Pinpoint the cell where the given text exists, returning its (x, y) midpoint coordinate. 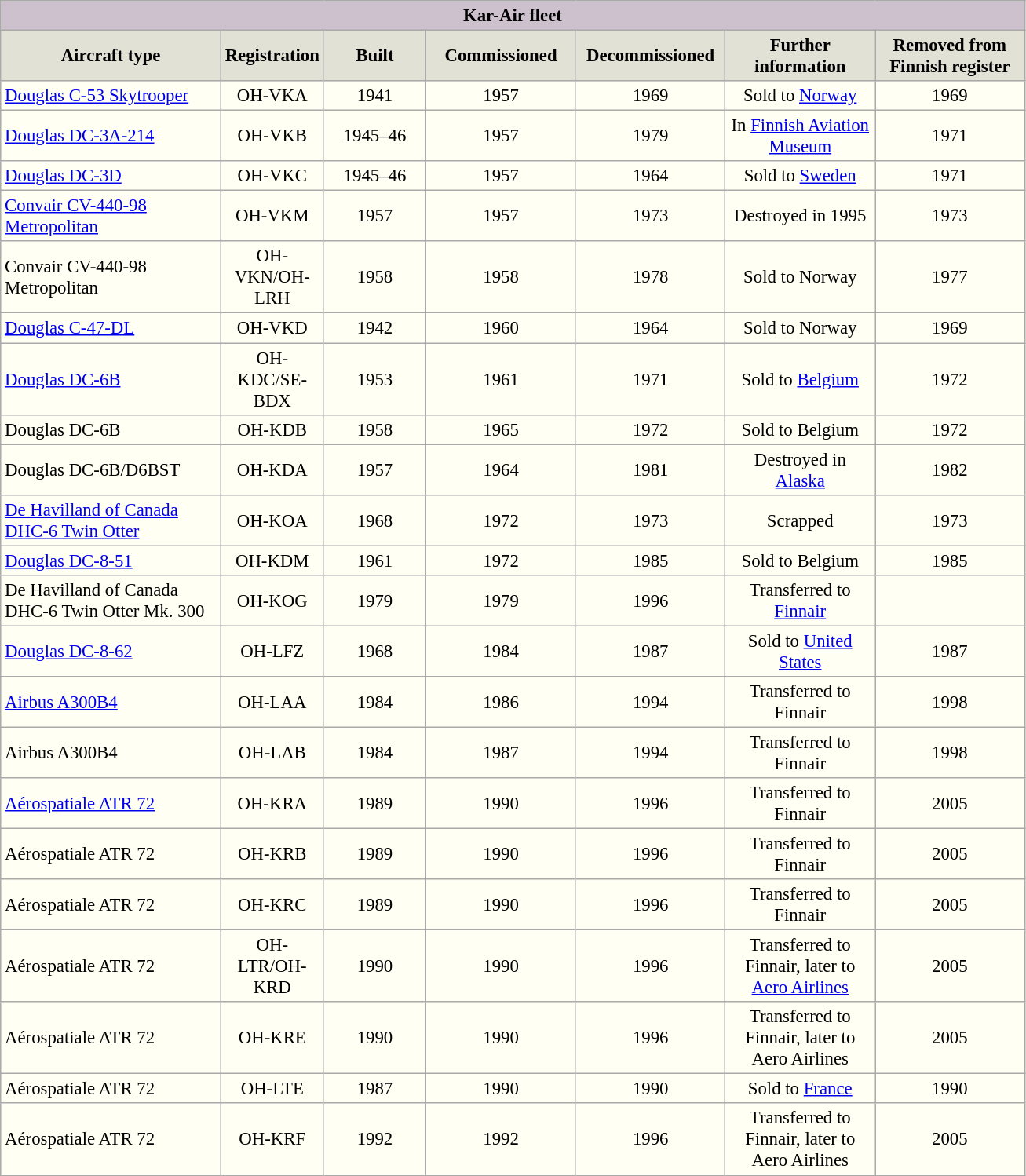
OH-LFZ (272, 652)
OH-VKD (272, 328)
Destroyed in 1995 (801, 217)
OH-KRB (272, 854)
OH-KRE (272, 1038)
OH-VKB (272, 137)
Douglas DC-8-51 (111, 561)
OH-KRF (272, 1140)
Sold to France (801, 1089)
In Finnish Aviation Museum (801, 137)
OH-LAA (272, 702)
Decommissioned (650, 57)
Douglas DC-3D (111, 176)
Kar-Air fleet (513, 16)
Commissioned (501, 57)
OH-KDC/SE-BDX (272, 379)
Douglas C-53 Skytrooper (111, 96)
OH-VKC (272, 176)
Destroyed in Alaska (801, 469)
Further information (801, 57)
OH-KRC (272, 904)
Sold to Sweden (801, 176)
1942 (375, 328)
Douglas DC-6B/D6BST (111, 469)
OH-VKA (272, 96)
De Havilland of Canada DHC-6 Twin Otter Mk. 300 (111, 601)
Registration (272, 57)
Aircraft type (111, 57)
OH-KDA (272, 469)
1953 (375, 379)
Removed fromFinnish register (950, 57)
OH-LAB (272, 752)
1986 (501, 702)
Sold to United States (801, 652)
OH-VKM (272, 217)
1981 (650, 469)
1960 (501, 328)
Built (375, 57)
1965 (501, 429)
Douglas C-47-DL (111, 328)
OH-VKN/OH-LRH (272, 278)
OH-KOG (272, 601)
Douglas DC-3A-214 (111, 137)
1977 (950, 278)
Scrapped (801, 520)
1982 (950, 469)
OH-LTE (272, 1089)
OH-KDB (272, 429)
OH-KDM (272, 561)
OH-KRA (272, 804)
OH-LTR/OH-KRD (272, 966)
1978 (650, 278)
1941 (375, 96)
OH-KOA (272, 520)
De Havilland of Canada DHC-6 Twin Otter (111, 520)
Douglas DC-8-62 (111, 652)
